Locate the cell with the specified text and output its (x, y) center coordinate. 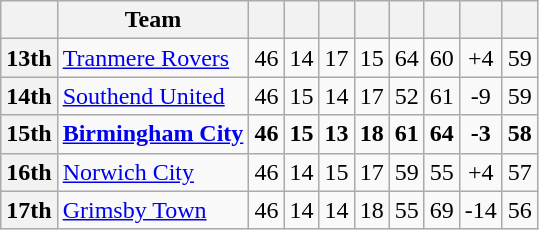
13 (336, 134)
Norwich City (153, 172)
17th (29, 210)
Team (153, 20)
69 (442, 210)
60 (442, 58)
Tranmere Rovers (153, 58)
56 (520, 210)
-9 (480, 96)
-3 (480, 134)
52 (406, 96)
13th (29, 58)
15th (29, 134)
Southend United (153, 96)
Grimsby Town (153, 210)
16th (29, 172)
58 (520, 134)
-14 (480, 210)
Birmingham City (153, 134)
57 (520, 172)
14th (29, 96)
